Search for the cell housing the specified text and yield its [X, Y] center coordinate. 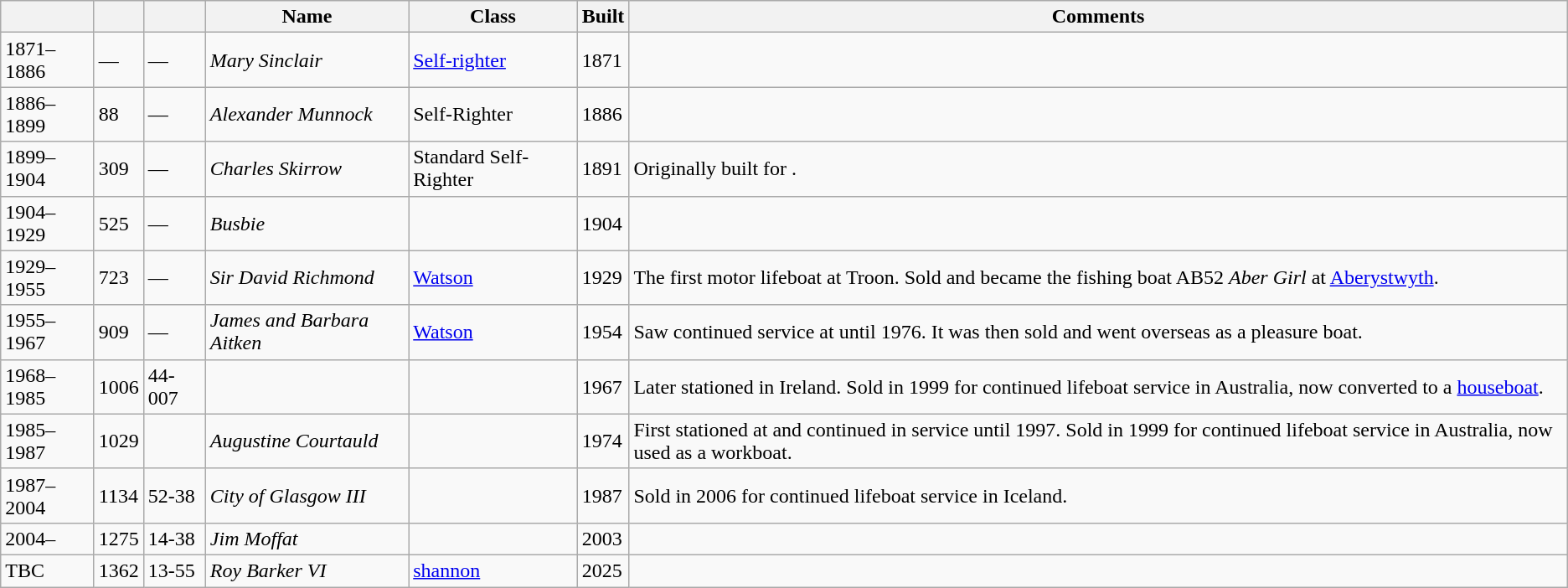
Name [307, 17]
1929–1955 [47, 278]
1362 [119, 570]
Roy Barker VI [307, 570]
James and Barbara Aitken [307, 332]
Jim Moffat [307, 539]
1955–1967 [47, 332]
First stationed at and continued in service until 1997. Sold in 1999 for continued lifeboat service in Australia, now used as a workboat. [1098, 441]
88 [119, 114]
1904–1929 [47, 223]
2025 [603, 570]
1968–1985 [47, 387]
Augustine Courtauld [307, 441]
Busbie [307, 223]
Charles Skirrow [307, 169]
14-38 [174, 539]
The first motor lifeboat at Troon. Sold and became the fishing boat AB52 Aber Girl at Aberystwyth. [1098, 278]
1891 [603, 169]
1974 [603, 441]
1871–1886 [47, 60]
Class [493, 17]
1987–2004 [47, 496]
1967 [603, 387]
Later stationed in Ireland. Sold in 1999 for continued lifeboat service in Australia, now converted to a houseboat. [1098, 387]
1006 [119, 387]
Standard Self-Righter [493, 169]
Comments [1098, 17]
13-55 [174, 570]
2003 [603, 539]
309 [119, 169]
44-007 [174, 387]
Saw continued service at until 1976. It was then sold and went overseas as a pleasure boat. [1098, 332]
1029 [119, 441]
Mary Sinclair [307, 60]
Sold in 2006 for continued lifeboat service in Iceland. [1098, 496]
1275 [119, 539]
1985–1987 [47, 441]
1954 [603, 332]
2004– [47, 539]
1929 [603, 278]
Self-righter [493, 60]
525 [119, 223]
TBC [47, 570]
1987 [603, 496]
1886–1899 [47, 114]
City of Glasgow III [307, 496]
1899–1904 [47, 169]
Originally built for . [1098, 169]
1871 [603, 60]
Built [603, 17]
Self-Righter [493, 114]
909 [119, 332]
shannon [493, 570]
52-38 [174, 496]
1134 [119, 496]
723 [119, 278]
1886 [603, 114]
1904 [603, 223]
Sir David Richmond [307, 278]
Alexander Munnock [307, 114]
